Scan for the cell matching the given text and deliver its [x, y] coordinate at center. 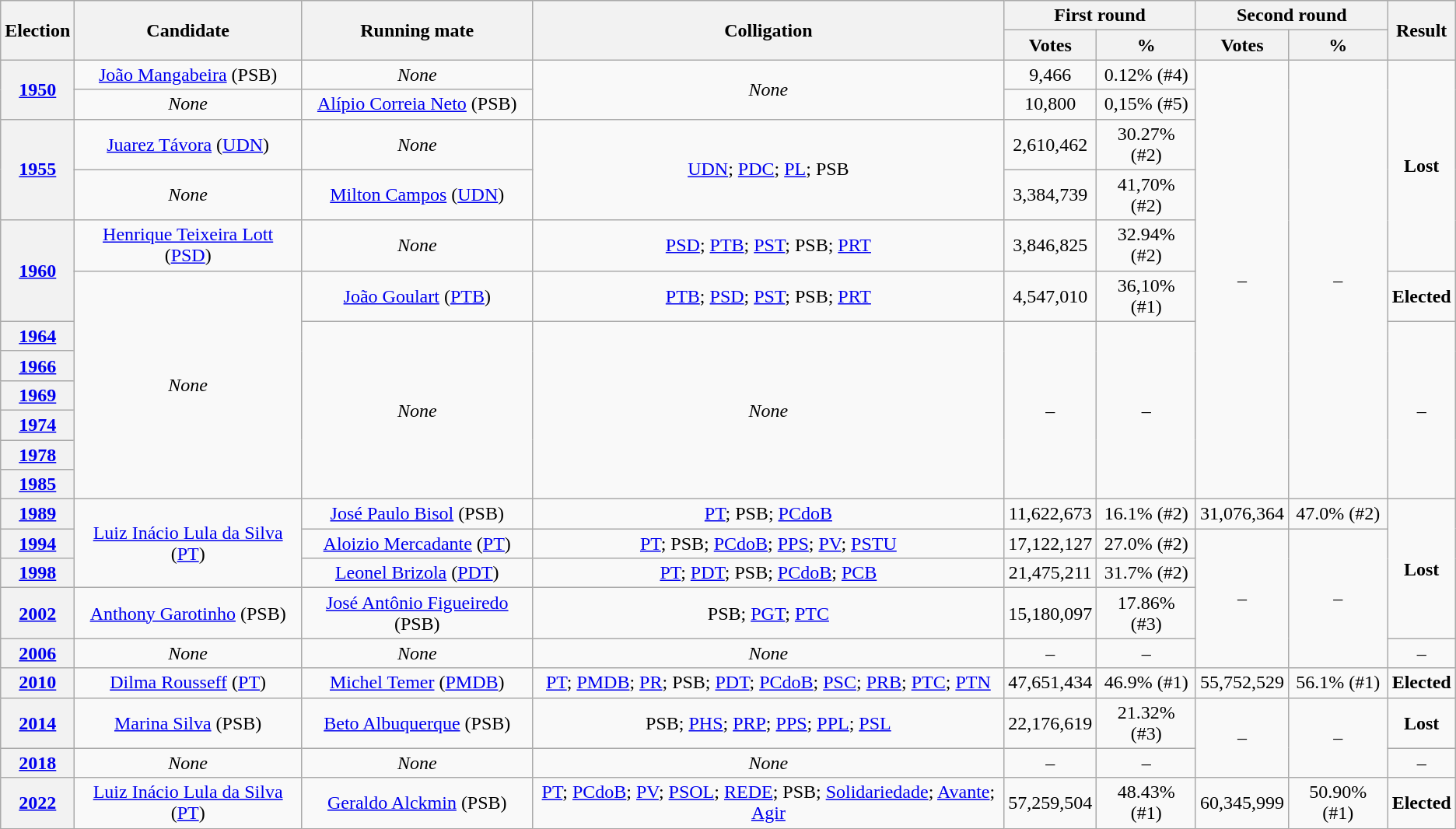
57,259,504 [1050, 803]
First round [1100, 16]
3,384,739 [1050, 194]
1974 [37, 425]
Juarez Távora (UDN) [188, 145]
2006 [37, 653]
1989 [37, 514]
Marina Silva (PSB) [188, 723]
Milton Campos (UDN) [417, 194]
55,752,529 [1241, 683]
47,651,434 [1050, 683]
60,345,999 [1241, 803]
1969 [37, 395]
2014 [37, 723]
PSB; PGT; PTC [768, 613]
2,610,462 [1050, 145]
1978 [37, 455]
31.7% (#2) [1146, 573]
Aloizio Mercadante (PT) [417, 544]
2022 [37, 803]
Leonel Brizola (PDT) [417, 573]
11,622,673 [1050, 514]
1985 [37, 484]
1966 [37, 366]
17.86% (#3) [1146, 613]
Candidate [188, 30]
Beto Albuquerque (PSB) [417, 723]
PT; PCdoB; PV; PSOL; REDE; PSB; Solidariedade; Avante; Agir [768, 803]
56.1% (#1) [1339, 683]
PT; PSB; PCdoB; PPS; PV; PSTU [768, 544]
José Antônio Figueiredo (PSB) [417, 613]
10,800 [1050, 104]
46.9% (#1) [1146, 683]
41,70% (#2) [1146, 194]
José Paulo Bisol (PSB) [417, 514]
4,547,010 [1050, 296]
Election [37, 30]
2010 [37, 683]
UDN; PDC; PL; PSB [768, 170]
PT; PSB; PCdoB [768, 514]
21,475,211 [1050, 573]
9,466 [1050, 75]
1964 [37, 336]
3,846,825 [1050, 246]
36,10% (#1) [1146, 296]
PT; PDT; PSB; PCdoB; PCB [768, 573]
22,176,619 [1050, 723]
1960 [37, 271]
Dilma Rousseff (PT) [188, 683]
Second round [1291, 16]
Henrique Teixeira Lott (PSD) [188, 246]
30.27% (#2) [1146, 145]
1998 [37, 573]
PSD; PTB; PST; PSB; PRT [768, 246]
0,15% (#5) [1146, 104]
PTB; PSD; PST; PSB; PRT [768, 296]
Geraldo Alckmin (PSB) [417, 803]
48.43% (#1) [1146, 803]
PSB; PHS; PRP; PPS; PPL; PSL [768, 723]
Alípio Correia Neto (PSB) [417, 104]
31,076,364 [1241, 514]
Anthony Garotinho (PSB) [188, 613]
João Goulart (PTB) [417, 296]
Michel Temer (PMDB) [417, 683]
47.0% (#2) [1339, 514]
15,180,097 [1050, 613]
17,122,127 [1050, 544]
PT; PMDB; PR; PSB; PDT; PCdoB; PSC; PRB; PTC; PTN [768, 683]
0.12% (#4) [1146, 75]
2018 [37, 763]
Colligation [768, 30]
1950 [37, 89]
1955 [37, 170]
32.94% (#2) [1146, 246]
1994 [37, 544]
16.1% (#2) [1146, 514]
Running mate [417, 30]
50.90% (#1) [1339, 803]
2002 [37, 613]
21.32% (#3) [1146, 723]
João Mangabeira (PSB) [188, 75]
Result [1422, 30]
27.0% (#2) [1146, 544]
